Capture the cell that displays the provided text and extract its [X, Y] central coordinate. 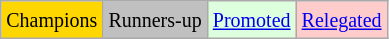
Relegated [342, 20]
Champions [52, 20]
Runners-up [155, 20]
Promoted [252, 20]
